Locate the cell with the specified text and output its (x, y) center coordinate. 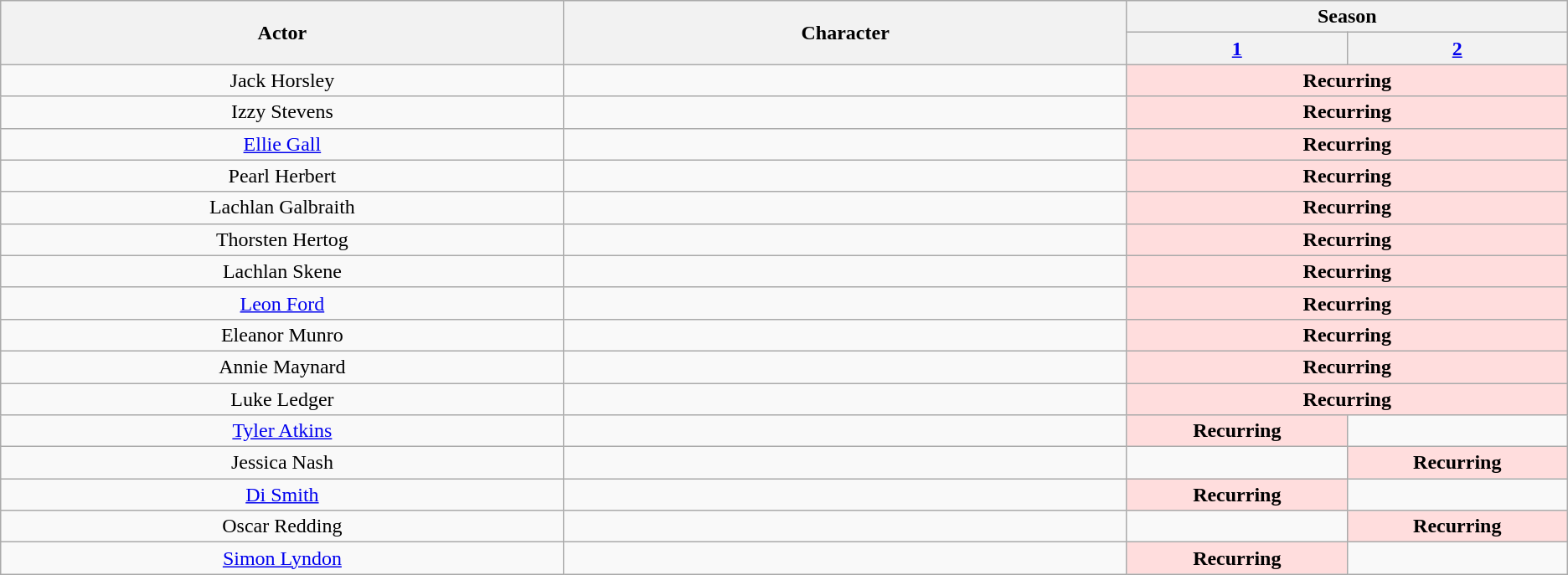
Pearl Herbert (282, 176)
2 (1457, 49)
Character (845, 33)
Season (1347, 17)
Ellie Gall (282, 144)
Thorsten Hertog (282, 239)
Tyler Atkins (282, 431)
Lachlan Galbraith (282, 208)
Actor (282, 33)
1 (1236, 49)
Eleanor Munro (282, 335)
Oscar Redding (282, 526)
Lachlan Skene (282, 271)
Di Smith (282, 495)
Annie Maynard (282, 367)
Jack Horsley (282, 80)
Simon Lyndon (282, 558)
Luke Ledger (282, 399)
Izzy Stevens (282, 112)
Jessica Nash (282, 463)
Leon Ford (282, 303)
